Locate the cell with the specified text and output its [X, Y] center coordinate. 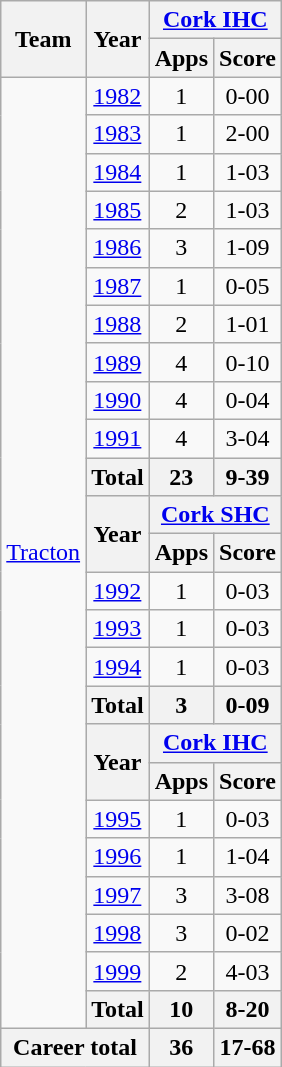
1983 [118, 134]
1997 [118, 895]
0-10 [248, 362]
1-04 [248, 857]
0-02 [248, 933]
4-03 [248, 971]
1998 [118, 933]
1986 [118, 248]
1985 [118, 210]
1989 [118, 362]
9-39 [248, 477]
1999 [118, 971]
1992 [118, 591]
Career total [75, 1047]
3-04 [248, 438]
17-68 [248, 1047]
0-04 [248, 400]
Cork SHC [215, 515]
36 [181, 1047]
1987 [118, 286]
1982 [118, 96]
2-00 [248, 134]
0-05 [248, 286]
1990 [118, 400]
1991 [118, 438]
1988 [118, 324]
1-01 [248, 324]
1995 [118, 819]
0-00 [248, 96]
1994 [118, 667]
1984 [118, 172]
Tracton [44, 553]
10 [181, 1009]
3-08 [248, 895]
0-09 [248, 705]
1-09 [248, 248]
8-20 [248, 1009]
1993 [118, 629]
23 [181, 477]
1996 [118, 857]
Team [44, 39]
